Search for the cell housing the specified text and yield its [x, y] center coordinate. 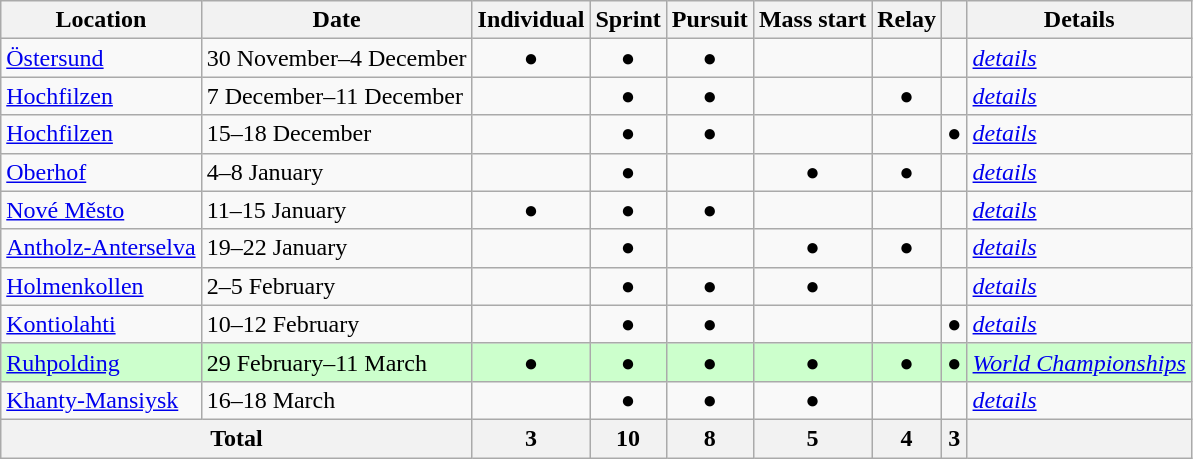
2–5 February [336, 286]
Total [236, 438]
30 November–4 December [336, 58]
Details [1079, 20]
Individual [531, 20]
Kontiolahti [101, 324]
Location [101, 20]
Relay [907, 20]
Antholz-Anterselva [101, 248]
29 February–11 March [336, 362]
16–18 March [336, 400]
Oberhof [101, 172]
4–8 January [336, 172]
Mass start [812, 20]
World Championships [1079, 362]
8 [710, 438]
Pursuit [710, 20]
15–18 December [336, 134]
Östersund [101, 58]
11–15 January [336, 210]
Nové Město [101, 210]
Ruhpolding [101, 362]
19–22 January [336, 248]
4 [907, 438]
Holmenkollen [101, 286]
10 [628, 438]
Sprint [628, 20]
Khanty-Mansiysk [101, 400]
5 [812, 438]
10–12 February [336, 324]
7 December–11 December [336, 96]
Date [336, 20]
